From the cell containing the given text, extract its center point as [X, Y] coordinate. 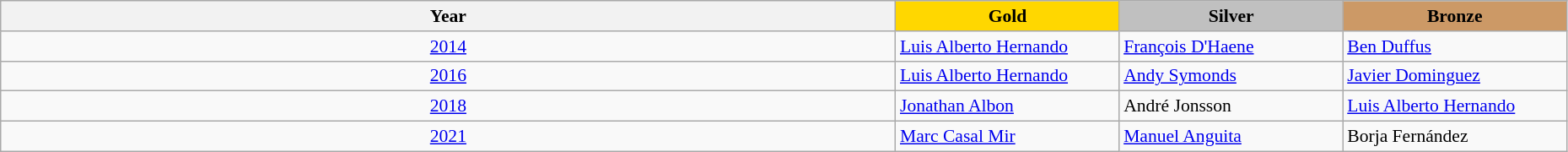
Borja Fernández [1454, 137]
Andy Symonds [1231, 76]
Manuel Anguita [1231, 137]
Ben Duffus [1454, 46]
Marc Casal Mir [1007, 137]
Jonathan Albon [1007, 106]
2018 [449, 106]
2021 [449, 137]
François D'Haene [1231, 46]
Gold [1007, 16]
Javier Dominguez [1454, 76]
Year [449, 16]
Silver [1231, 16]
2016 [449, 76]
André Jonsson [1231, 106]
Bronze [1454, 16]
2014 [449, 46]
